Determine the (x, y) coordinate at the center of the cell enclosing the given text.  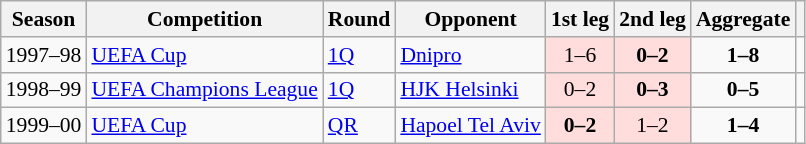
HJK Helsinki (470, 90)
Opponent (470, 19)
0–3 (652, 90)
Aggregate (743, 19)
1–8 (743, 55)
1997–98 (44, 55)
0–5 (743, 90)
1998–99 (44, 90)
Dnipro (470, 55)
1–4 (743, 126)
Competition (204, 19)
Hapoel Tel Aviv (470, 126)
1st leg (580, 19)
Round (360, 19)
Season (44, 19)
1999–00 (44, 126)
QR (360, 126)
1–6 (580, 55)
1–2 (652, 126)
2nd leg (652, 19)
UEFA Champions League (204, 90)
